From the cell containing the given text, extract its center point as [x, y] coordinate. 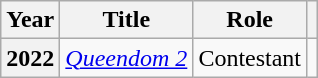
Title [126, 20]
Role [250, 20]
Contestant [250, 58]
Queendom 2 [126, 58]
Year [30, 20]
2022 [30, 58]
